Detect which cell encompasses the target text, then output its [X, Y] center coordinate. 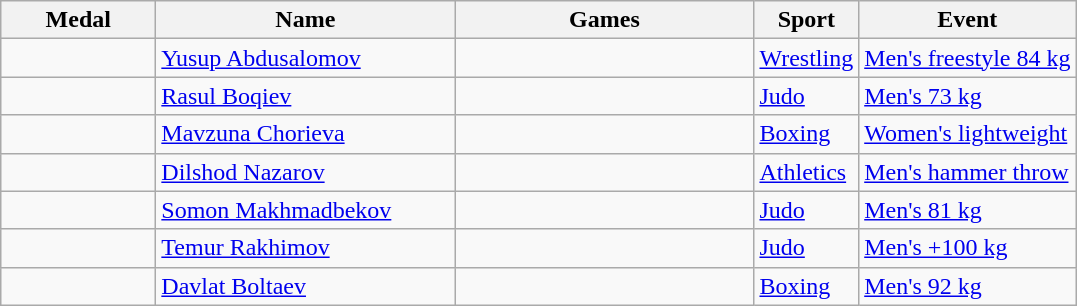
Temur Rakhimov [306, 248]
Rasul Boqiev [306, 96]
Mavzuna Chorieva [306, 134]
Dilshod Nazarov [306, 172]
Somon Makhmadbekov [306, 210]
Games [604, 20]
Men's +100 kg [968, 248]
Wrestling [806, 58]
Men's hammer throw [968, 172]
Men's freestyle 84 kg [968, 58]
Athletics [806, 172]
Davlat Boltaev [306, 286]
Men's 92 kg [968, 286]
Women's lightweight [968, 134]
Sport [806, 20]
Yusup Abdusalomov [306, 58]
Men's 81 kg [968, 210]
Name [306, 20]
Men's 73 kg [968, 96]
Medal [78, 20]
Event [968, 20]
